Extract the [X, Y] coordinate from the center of the cell holding the provided text.  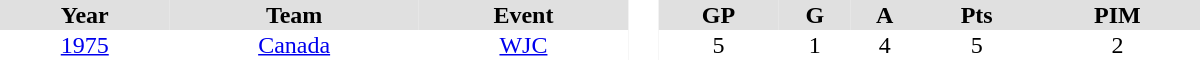
Canada [294, 45]
1 [815, 45]
Year [85, 15]
Team [294, 15]
A [885, 15]
Event [524, 15]
1975 [85, 45]
Pts [976, 15]
PIM [1118, 15]
2 [1118, 45]
G [815, 15]
4 [885, 45]
WJC [524, 45]
GP [718, 15]
